Find where the given text appears and provide that cell's center as (X, Y) coordinate. 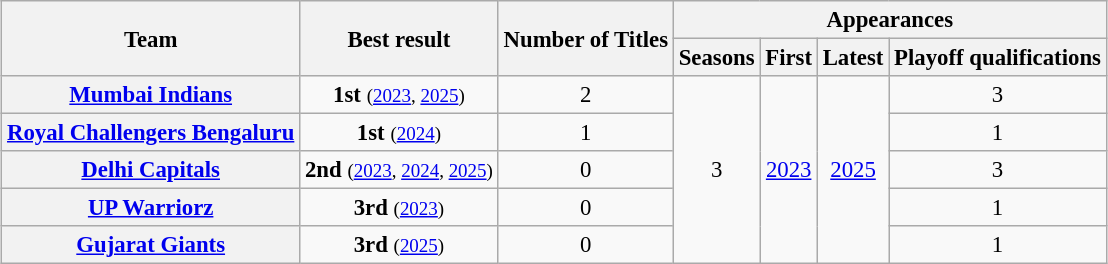
Best result (400, 38)
2nd (2023, 2024, 2025) (400, 170)
Number of Titles (586, 38)
3rd (2025) (400, 245)
Playoff qualifications (998, 57)
First (788, 57)
UP Warriorz (151, 208)
2023 (788, 170)
2025 (852, 170)
Mumbai Indians (151, 95)
Gujarat Giants (151, 245)
Delhi Capitals (151, 170)
Royal Challengers Bengaluru (151, 133)
Latest (852, 57)
3rd (2023) (400, 208)
2 (586, 95)
1st (2024) (400, 133)
1st (2023, 2025) (400, 95)
Appearances (890, 20)
Seasons (716, 57)
Team (151, 38)
